Scan for the cell matching the given text and deliver its [X, Y] coordinate at center. 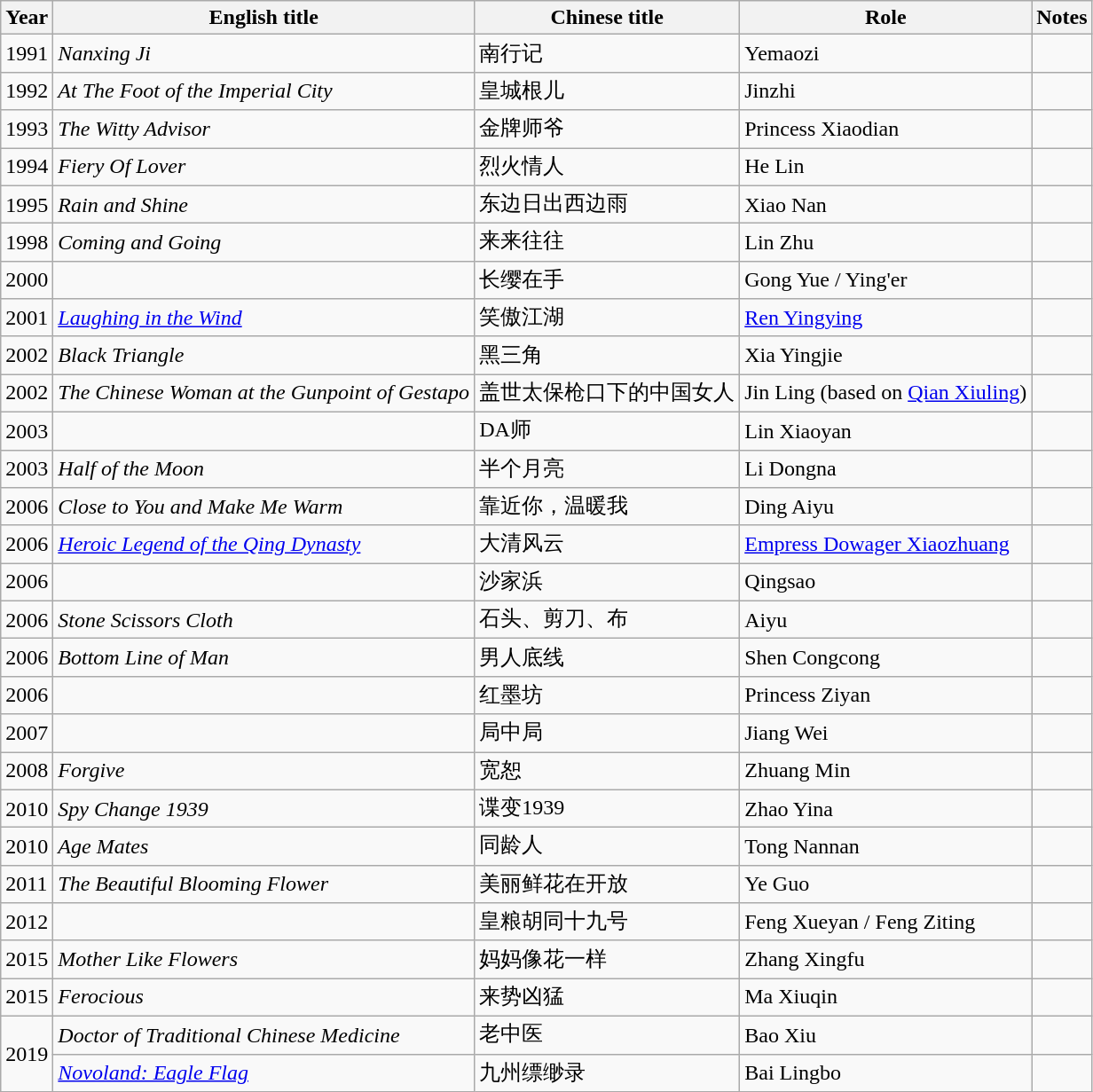
宽恕 [607, 772]
Qingsao [885, 582]
来势凶猛 [607, 997]
Feng Xueyan / Feng Ziting [885, 923]
同龄人 [607, 846]
Ma Xiuqin [885, 997]
2019 [27, 1054]
Spy Change 1939 [264, 809]
沙家浜 [607, 582]
English title [264, 18]
南行记 [607, 53]
2012 [27, 923]
半个月亮 [607, 468]
Zhao Yina [885, 809]
1995 [27, 204]
The Witty Advisor [264, 130]
Heroic Legend of the Qing Dynasty [264, 545]
Li Dongna [885, 468]
皇城根儿 [607, 90]
DA师 [607, 431]
妈妈像花一样 [607, 960]
Nanxing Ji [264, 53]
1991 [27, 53]
He Lin [885, 167]
2008 [27, 772]
Forgive [264, 772]
Lin Xiaoyan [885, 431]
Rain and Shine [264, 204]
来来往往 [607, 243]
Tong Nannan [885, 846]
Bao Xiu [885, 1034]
Ren Yingying [885, 318]
Fiery Of Lover [264, 167]
美丽鲜花在开放 [607, 884]
谍变1939 [607, 809]
盖世太保枪口下的中国女人 [607, 394]
Zhuang Min [885, 772]
Yemaozi [885, 53]
东边日出西边雨 [607, 204]
长缨在手 [607, 280]
At The Foot of the Imperial City [264, 90]
Jiang Wei [885, 733]
Notes [1062, 18]
九州缥缈录 [607, 1073]
黑三角 [607, 355]
金牌师爷 [607, 130]
老中医 [607, 1034]
Shen Congcong [885, 658]
Jinzhi [885, 90]
Laughing in the Wind [264, 318]
2007 [27, 733]
2000 [27, 280]
2001 [27, 318]
Stone Scissors Cloth [264, 619]
Xiao Nan [885, 204]
The Beautiful Blooming Flower [264, 884]
Coming and Going [264, 243]
Close to You and Make Me Warm [264, 507]
石头、剪刀、布 [607, 619]
1994 [27, 167]
2011 [27, 884]
Half of the Moon [264, 468]
Role [885, 18]
Zhang Xingfu [885, 960]
Lin Zhu [885, 243]
大清风云 [607, 545]
Ye Guo [885, 884]
Ding Aiyu [885, 507]
烈火情人 [607, 167]
Princess Xiaodian [885, 130]
1992 [27, 90]
靠近你，温暖我 [607, 507]
Xia Yingjie [885, 355]
Bottom Line of Man [264, 658]
皇粮胡同十九号 [607, 923]
Princess Ziyan [885, 695]
局中局 [607, 733]
红墨坊 [607, 695]
Black Triangle [264, 355]
笑傲江湖 [607, 318]
Mother Like Flowers [264, 960]
Empress Dowager Xiaozhuang [885, 545]
Ferocious [264, 997]
男人底线 [607, 658]
Aiyu [885, 619]
The Chinese Woman at the Gunpoint of Gestapo [264, 394]
1998 [27, 243]
Bai Lingbo [885, 1073]
Year [27, 18]
Jin Ling (based on Qian Xiuling) [885, 394]
Age Mates [264, 846]
Gong Yue / Ying'er [885, 280]
Novoland: Eagle Flag [264, 1073]
1993 [27, 130]
Chinese title [607, 18]
Doctor of Traditional Chinese Medicine [264, 1034]
